Determine the (X, Y) coordinate at the center of the cell enclosing the given text.  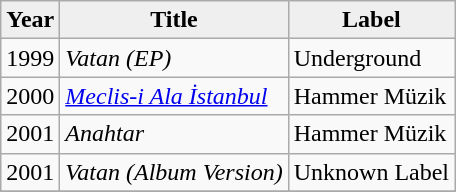
Underground (371, 58)
Year (30, 20)
Anahtar (174, 134)
Meclis-i Ala İstanbul (174, 96)
Vatan (Album Version) (174, 172)
Title (174, 20)
Label (371, 20)
Unknown Label (371, 172)
2000 (30, 96)
1999 (30, 58)
Vatan (EP) (174, 58)
